Identify which cell holds the provided text, then report its (x, y) central coordinate. 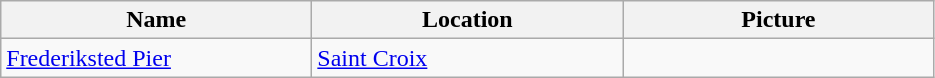
Location (468, 20)
Picture (778, 20)
Name (156, 20)
Saint Croix (468, 58)
Frederiksted Pier (156, 58)
